Find where the given text appears and provide that cell's center as (X, Y) coordinate. 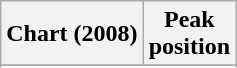
Chart (2008) (72, 34)
Peakposition (189, 34)
